Scan for the cell matching the given text and deliver its [x, y] coordinate at center. 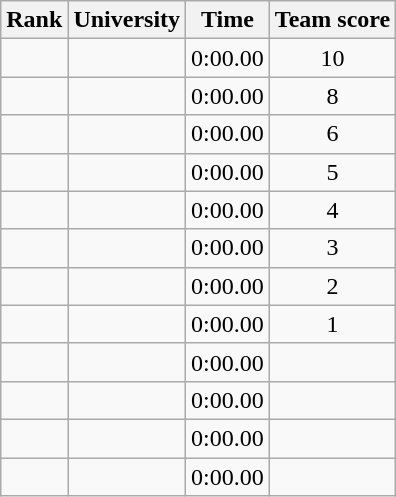
1 [332, 324]
University [127, 20]
Time [228, 20]
Rank [34, 20]
4 [332, 210]
2 [332, 286]
8 [332, 96]
10 [332, 58]
6 [332, 134]
5 [332, 172]
3 [332, 248]
Team score [332, 20]
